Extract the (X, Y) coordinate from the center of the cell holding the provided text.  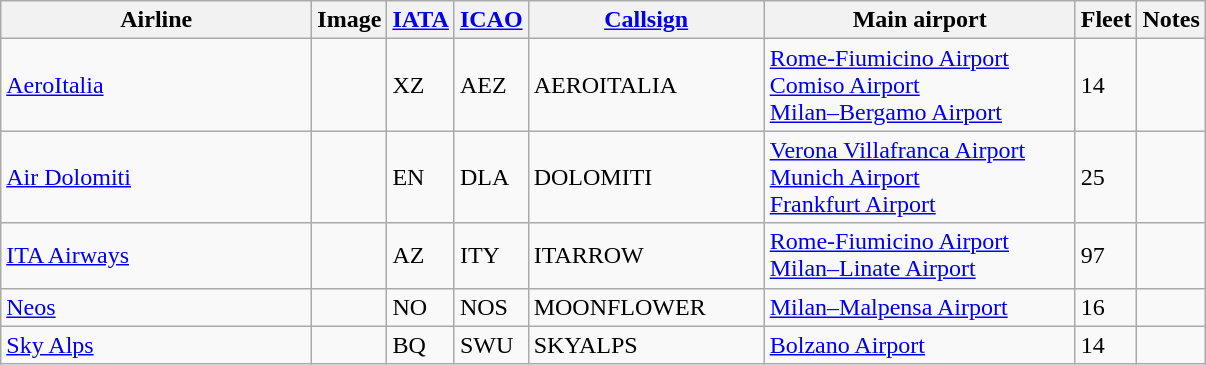
AeroItalia (156, 85)
Main airport (920, 20)
Neos (156, 307)
Milan–Malpensa Airport (920, 307)
BQ (421, 345)
Air Dolomiti (156, 177)
NO (421, 307)
AZ (421, 256)
MOONFLOWER (646, 307)
Airline (156, 20)
Rome-Fiumicino AirportComiso AirportMilan–Bergamo Airport (920, 85)
NOS (491, 307)
DLA (491, 177)
DOLOMITI (646, 177)
ITARROW (646, 256)
25 (1106, 177)
ICAO (491, 20)
Callsign (646, 20)
SWU (491, 345)
XZ (421, 85)
Sky Alps (156, 345)
ITY (491, 256)
AEZ (491, 85)
AEROITALIA (646, 85)
Verona Villafranca AirportMunich AirportFrankfurt Airport (920, 177)
Rome-Fiumicino AirportMilan–Linate Airport (920, 256)
Notes (1171, 20)
Bolzano Airport (920, 345)
16 (1106, 307)
ITA Airways (156, 256)
97 (1106, 256)
Fleet (1106, 20)
Image (350, 20)
SKYALPS (646, 345)
IATA (421, 20)
EN (421, 177)
